Locate the cell with the specified text and output its (X, Y) center coordinate. 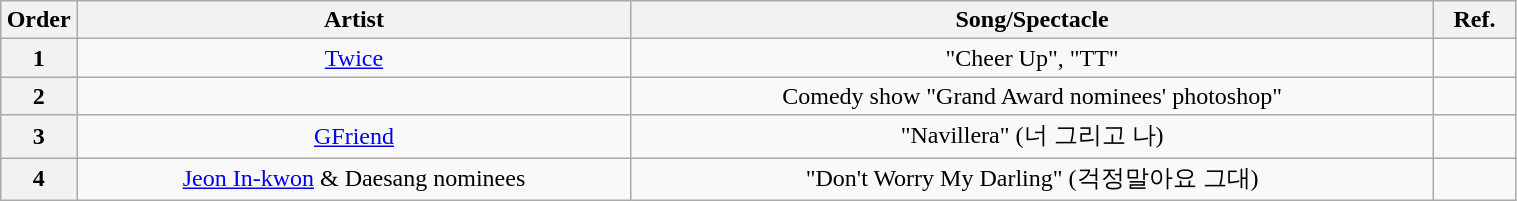
Ref. (1474, 20)
Comedy show "Grand Award nominees' photoshop" (1032, 96)
Artist (354, 20)
4 (39, 180)
"Cheer Up", "TT" (1032, 58)
Song/Spectacle (1032, 20)
GFriend (354, 136)
2 (39, 96)
Jeon In-kwon & Daesang nominees (354, 180)
"Navillera" (너 그리고 나) (1032, 136)
1 (39, 58)
Order (39, 20)
"Don't Worry My Darling" (걱정말아요 그대) (1032, 180)
3 (39, 136)
Twice (354, 58)
